Find where the given text appears and provide that cell's center as [X, Y] coordinate. 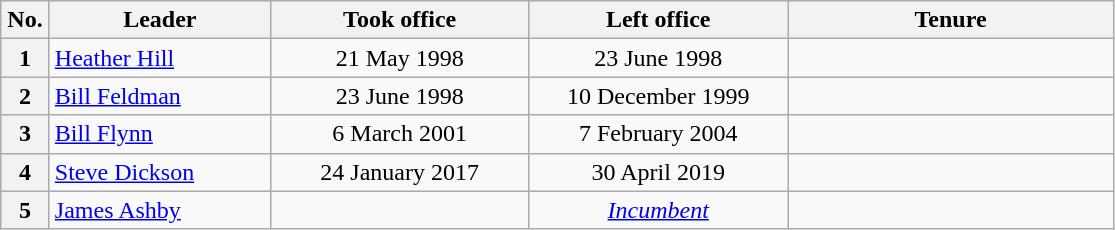
James Ashby [160, 210]
Took office [400, 20]
3 [26, 134]
1 [26, 58]
Bill Flynn [160, 134]
5 [26, 210]
Left office [658, 20]
No. [26, 20]
Heather Hill [160, 58]
7 February 2004 [658, 134]
21 May 1998 [400, 58]
Tenure [951, 20]
6 March 2001 [400, 134]
30 April 2019 [658, 172]
2 [26, 96]
4 [26, 172]
Bill Feldman [160, 96]
24 January 2017 [400, 172]
Leader [160, 20]
Steve Dickson [160, 172]
10 December 1999 [658, 96]
Incumbent [658, 210]
